Return [X, Y] of the center of cell containing provided text 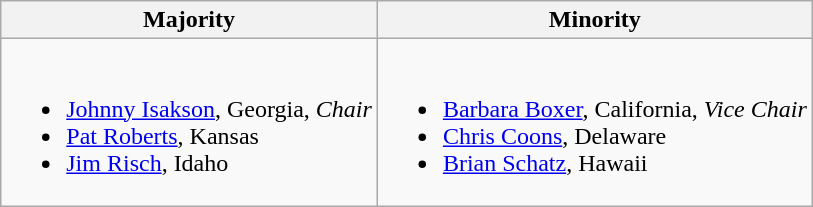
Majority [190, 20]
Minority [594, 20]
Barbara Boxer, California, Vice ChairChris Coons, DelawareBrian Schatz, Hawaii [594, 122]
Johnny Isakson, Georgia, ChairPat Roberts, KansasJim Risch, Idaho [190, 122]
